Search for the cell housing the specified text and yield its [x, y] center coordinate. 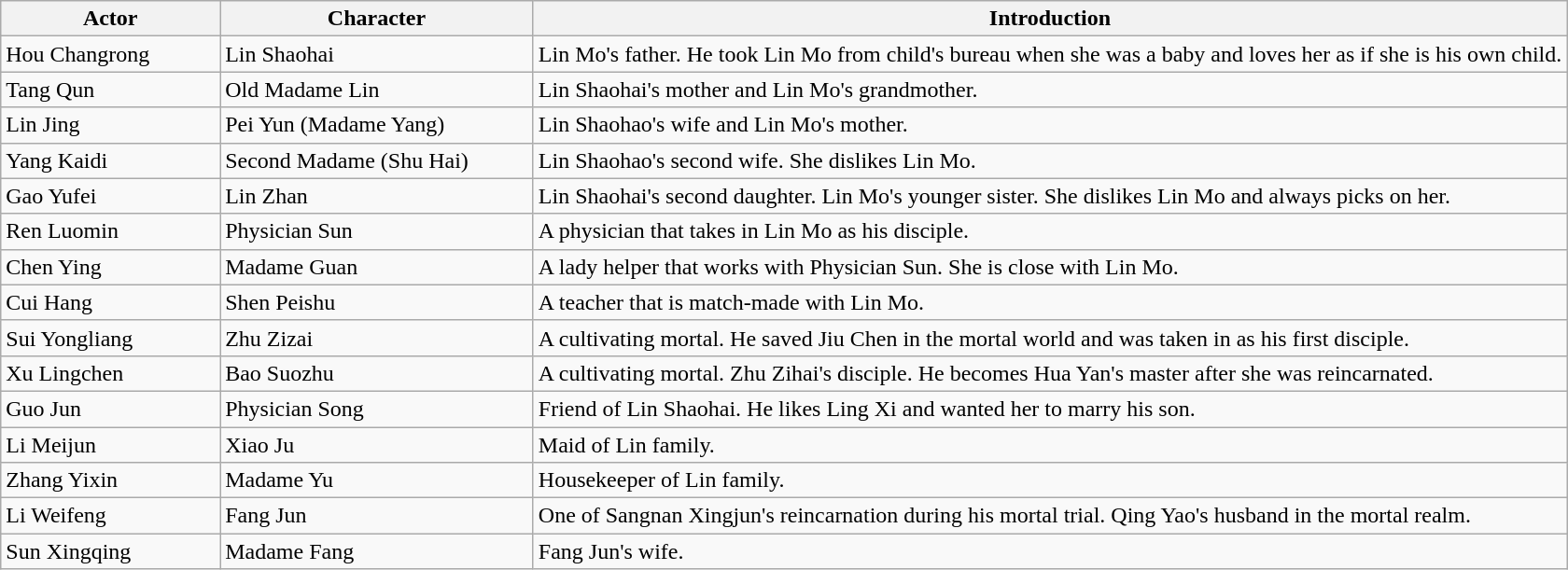
Actor [110, 19]
Xiao Ju [377, 445]
Sun Xingqing [110, 551]
Zhu Zizai [377, 338]
Chen Ying [110, 267]
Friend of Lin Shaohai. He likes Ling Xi and wanted her to marry his son. [1049, 409]
Lin Shaohai's mother and Lin Mo's grandmother. [1049, 90]
Pei Yun (Madame Yang) [377, 125]
Hou Changrong [110, 54]
Lin Zhan [377, 196]
Lin Shaohao's second wife. She dislikes Lin Mo. [1049, 160]
A cultivating mortal. He saved Jiu Chen in the mortal world and was taken in as his first disciple. [1049, 338]
Housekeeper of Lin family. [1049, 480]
Lin Mo's father. He took Lin Mo from child's bureau when she was a baby and loves her as if she is his own child. [1049, 54]
Ren Luomin [110, 231]
Old Madame Lin [377, 90]
Madame Guan [377, 267]
Gao Yufei [110, 196]
Bao Suozhu [377, 373]
Second Madame (Shu Hai) [377, 160]
Lin Jing [110, 125]
Cui Hang [110, 302]
A lady helper that works with Physician Sun. She is close with Lin Mo. [1049, 267]
Xu Lingchen [110, 373]
Character [377, 19]
Shen Peishu [377, 302]
A physician that takes in Lin Mo as his disciple. [1049, 231]
One of Sangnan Xingjun's reincarnation during his mortal trial. Qing Yao's husband in the mortal realm. [1049, 516]
Lin Shaohai's second daughter. Lin Mo's younger sister. She dislikes Lin Mo and always picks on her. [1049, 196]
Zhang Yixin [110, 480]
Fang Jun [377, 516]
Introduction [1049, 19]
A teacher that is match-made with Lin Mo. [1049, 302]
Physician Song [377, 409]
Madame Fang [377, 551]
Tang Qun [110, 90]
Lin Shaohao's wife and Lin Mo's mother. [1049, 125]
A cultivating mortal. Zhu Zihai's disciple. He becomes Hua Yan's master after she was reincarnated. [1049, 373]
Maid of Lin family. [1049, 445]
Li Meijun [110, 445]
Madame Yu [377, 480]
Lin Shaohai [377, 54]
Li Weifeng [110, 516]
Sui Yongliang [110, 338]
Fang Jun's wife. [1049, 551]
Yang Kaidi [110, 160]
Physician Sun [377, 231]
Guo Jun [110, 409]
